For the text-containing cell, return its midpoint in [x, y] coordinate format. 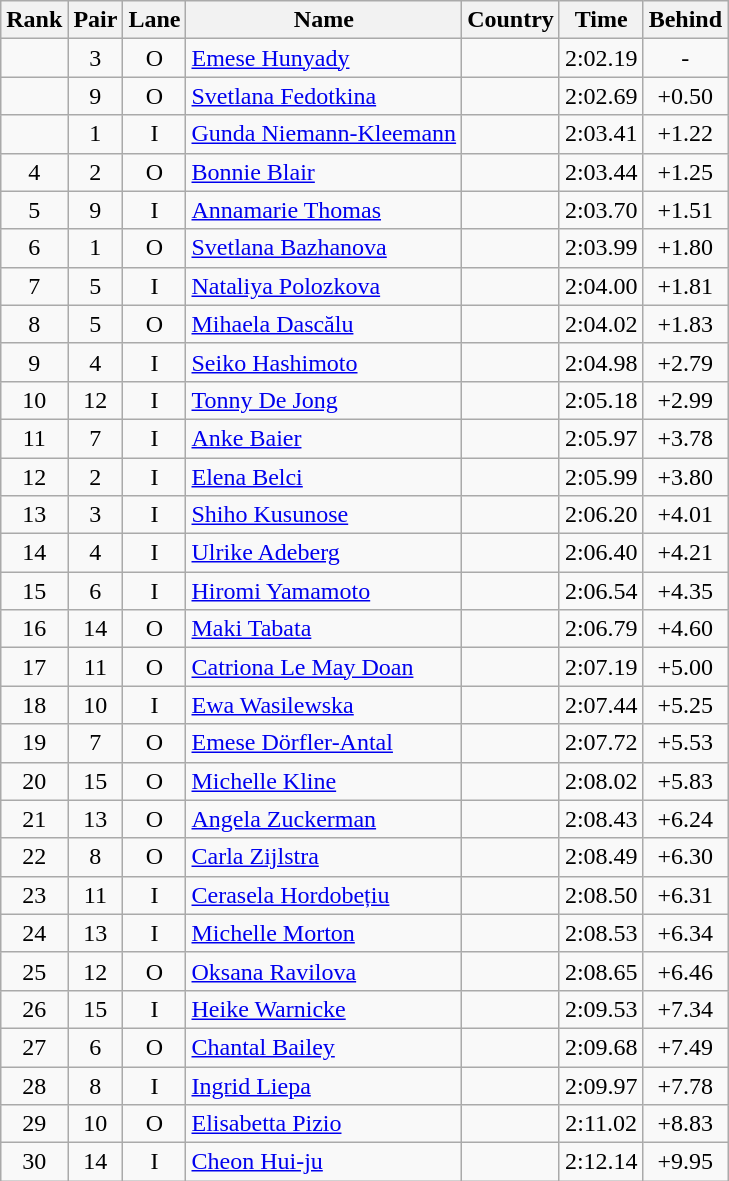
+4.60 [685, 629]
2:06.79 [601, 629]
2:05.97 [601, 438]
Oksana Ravilova [324, 971]
24 [34, 933]
16 [34, 629]
Carla Zijlstra [324, 857]
+1.81 [685, 286]
+5.53 [685, 743]
+7.34 [685, 1009]
2:08.53 [601, 933]
Maki Tabata [324, 629]
+4.01 [685, 515]
2:11.02 [601, 1124]
+1.22 [685, 134]
+1.83 [685, 324]
+6.31 [685, 895]
+3.80 [685, 477]
+6.34 [685, 933]
2:08.50 [601, 895]
2:09.97 [601, 1085]
Behind [685, 20]
Ingrid Liepa [324, 1085]
Lane [154, 20]
2:03.99 [601, 248]
30 [34, 1162]
2:03.70 [601, 210]
+4.21 [685, 553]
20 [34, 781]
+7.78 [685, 1085]
2:06.40 [601, 553]
+6.24 [685, 819]
Michelle Kline [324, 781]
2:06.54 [601, 591]
+1.25 [685, 172]
Annamarie Thomas [324, 210]
Michelle Morton [324, 933]
Svetlana Bazhanova [324, 248]
2:03.41 [601, 134]
+0.50 [685, 96]
26 [34, 1009]
+6.30 [685, 857]
2:04.02 [601, 324]
+1.80 [685, 248]
Catriona Le May Doan [324, 667]
2:07.19 [601, 667]
2:08.02 [601, 781]
Elena Belci [324, 477]
29 [34, 1124]
Ulrike Adeberg [324, 553]
2:03.44 [601, 172]
Hiromi Yamamoto [324, 591]
23 [34, 895]
+5.00 [685, 667]
22 [34, 857]
Seiko Hashimoto [324, 362]
+7.49 [685, 1047]
Country [511, 20]
2:06.20 [601, 515]
Nataliya Polozkova [324, 286]
2:04.98 [601, 362]
2:02.19 [601, 58]
Ewa Wasilewska [324, 705]
Heike Warnicke [324, 1009]
2:09.68 [601, 1047]
2:12.14 [601, 1162]
27 [34, 1047]
Cerasela Hordobețiu [324, 895]
18 [34, 705]
+5.83 [685, 781]
Rank [34, 20]
Name [324, 20]
+2.79 [685, 362]
2:07.72 [601, 743]
Gunda Niemann-Kleemann [324, 134]
21 [34, 819]
2:05.99 [601, 477]
+2.99 [685, 400]
Bonnie Blair [324, 172]
Elisabetta Pizio [324, 1124]
2:08.43 [601, 819]
2:05.18 [601, 400]
28 [34, 1085]
Time [601, 20]
2:08.65 [601, 971]
2:07.44 [601, 705]
+5.25 [685, 705]
17 [34, 667]
Emese Dörfler-Antal [324, 743]
2:02.69 [601, 96]
+4.35 [685, 591]
+3.78 [685, 438]
+8.83 [685, 1124]
Anke Baier [324, 438]
Angela Zuckerman [324, 819]
+1.51 [685, 210]
- [685, 58]
Mihaela Dascălu [324, 324]
2:09.53 [601, 1009]
Emese Hunyady [324, 58]
Shiho Kusunose [324, 515]
+9.95 [685, 1162]
Cheon Hui-ju [324, 1162]
2:08.49 [601, 857]
2:04.00 [601, 286]
25 [34, 971]
+6.46 [685, 971]
Chantal Bailey [324, 1047]
Svetlana Fedotkina [324, 96]
Tonny De Jong [324, 400]
Pair [96, 20]
19 [34, 743]
